Pinpoint the cell where the given text exists, returning its (X, Y) midpoint coordinate. 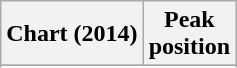
Peakposition (189, 34)
Chart (2014) (72, 34)
